Determine the (x, y) coordinate at the center of the cell enclosing the given text.  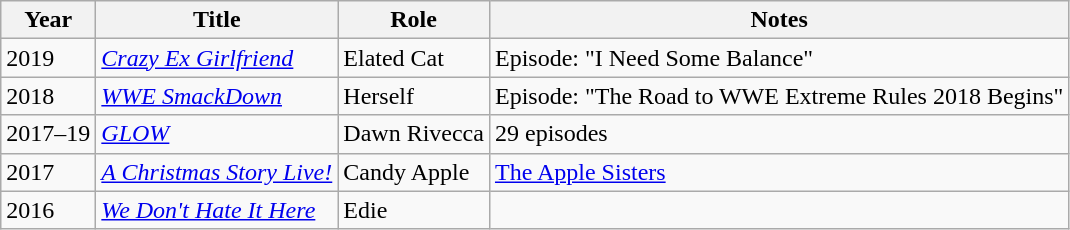
Notes (778, 20)
2016 (48, 210)
Title (217, 20)
2017 (48, 172)
WWE SmackDown (217, 96)
The Apple Sisters (778, 172)
2017–19 (48, 134)
Year (48, 20)
Crazy Ex Girlfriend (217, 58)
GLOW (217, 134)
A Christmas Story Live! (217, 172)
29 episodes (778, 134)
2019 (48, 58)
Edie (414, 210)
Candy Apple (414, 172)
2018 (48, 96)
Episode: "The Road to WWE Extreme Rules 2018 Begins" (778, 96)
Dawn Rivecca (414, 134)
Episode: "I Need Some Balance" (778, 58)
Elated Cat (414, 58)
Role (414, 20)
Herself (414, 96)
We Don't Hate It Here (217, 210)
